Locate the cell with the specified text and output its (x, y) center coordinate. 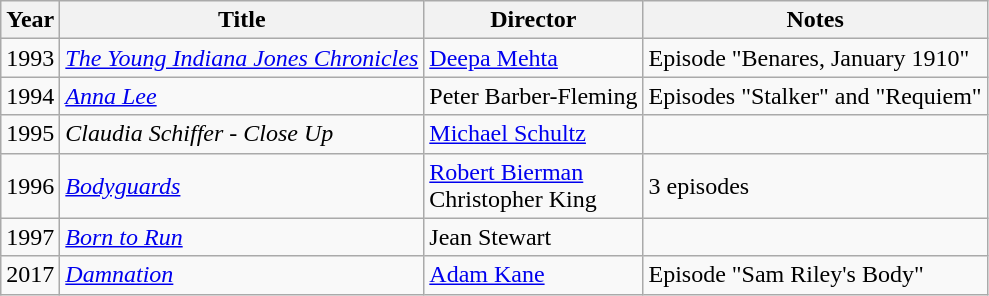
Notes (815, 20)
Michael Schultz (534, 134)
1996 (30, 186)
3 episodes (815, 186)
1995 (30, 134)
2017 (30, 275)
Jean Stewart (534, 237)
Episode "Benares, January 1910" (815, 58)
Year (30, 20)
Born to Run (242, 237)
Deepa Mehta (534, 58)
Peter Barber-Fleming (534, 96)
Episode "Sam Riley's Body" (815, 275)
Episodes "Stalker" and "Requiem" (815, 96)
Adam Kane (534, 275)
Bodyguards (242, 186)
1993 (30, 58)
Damnation (242, 275)
Claudia Schiffer - Close Up (242, 134)
Anna Lee (242, 96)
Robert BiermanChristopher King (534, 186)
1997 (30, 237)
The Young Indiana Jones Chronicles (242, 58)
Title (242, 20)
1994 (30, 96)
Director (534, 20)
